From the cell containing the given text, extract its center point as [x, y] coordinate. 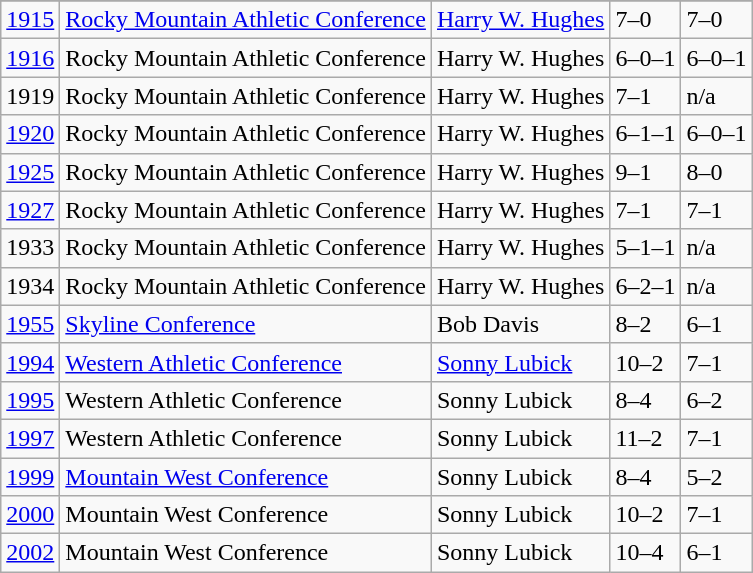
1994 [30, 362]
1933 [30, 248]
Bob Davis [520, 324]
1916 [30, 58]
1925 [30, 172]
6–2–1 [646, 286]
5–2 [716, 477]
11–2 [646, 438]
6–1–1 [646, 134]
1919 [30, 96]
1934 [30, 286]
2000 [30, 515]
8–0 [716, 172]
1927 [30, 210]
2002 [30, 553]
1955 [30, 324]
10–4 [646, 553]
1997 [30, 438]
1920 [30, 134]
1915 [30, 20]
1995 [30, 400]
6–2 [716, 400]
8–2 [646, 324]
Skyline Conference [246, 324]
1999 [30, 477]
5–1–1 [646, 248]
9–1 [646, 172]
